Capture the cell that displays the provided text and extract its [X, Y] central coordinate. 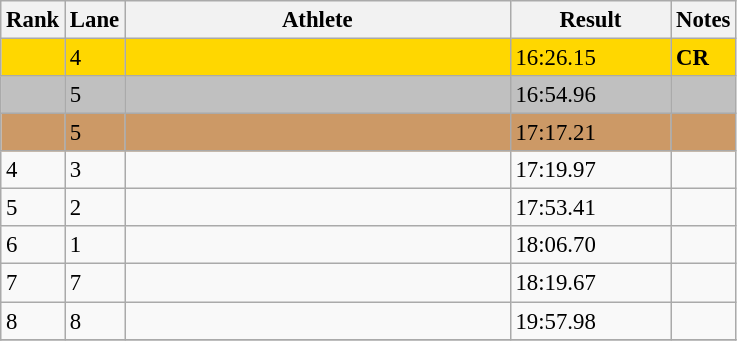
6 [33, 245]
Notes [704, 20]
Rank [33, 20]
17:19.97 [590, 170]
Lane [95, 20]
17:53.41 [590, 208]
16:54.96 [590, 95]
Result [590, 20]
18:19.67 [590, 283]
19:57.98 [590, 321]
3 [95, 170]
1 [95, 245]
Athlete [318, 20]
16:26.15 [590, 58]
2 [95, 208]
18:06.70 [590, 245]
CR [704, 58]
17:17.21 [590, 133]
